Search for the cell housing the specified text and yield its (X, Y) center coordinate. 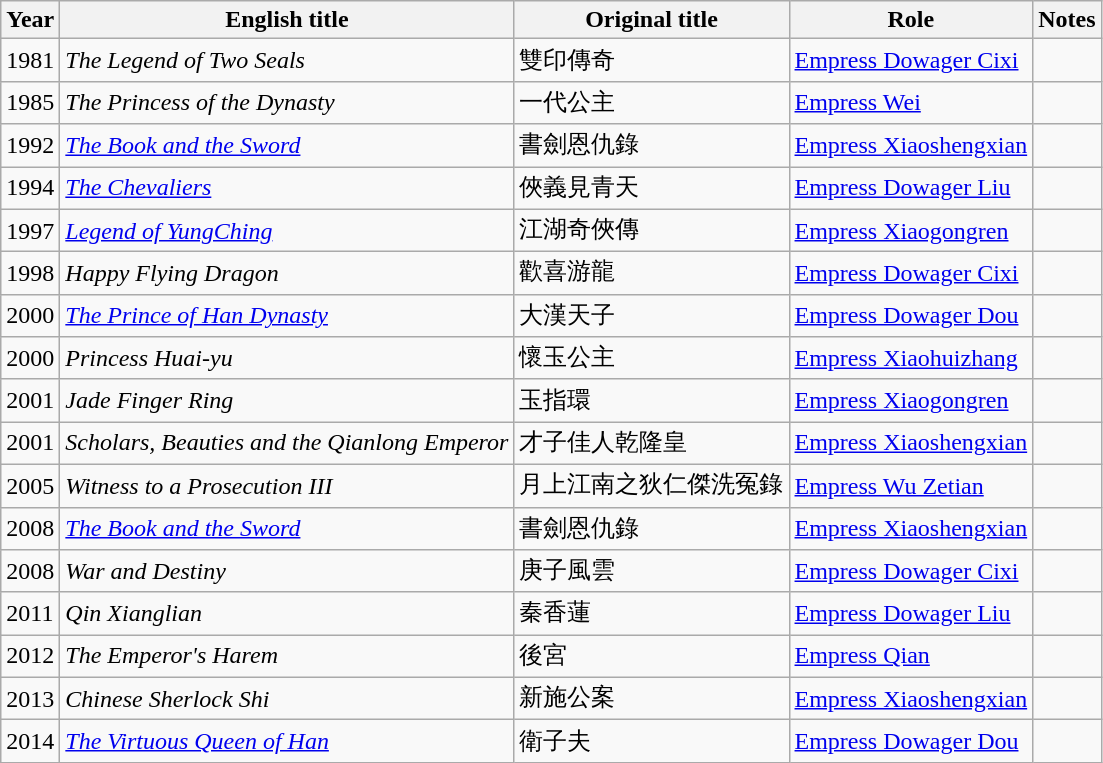
Scholars, Beauties and the Qianlong Emperor (287, 444)
新施公案 (652, 698)
1997 (30, 230)
才子佳人乾隆皇 (652, 444)
後宮 (652, 656)
The Princess of the Dynasty (287, 102)
雙印傳奇 (652, 60)
Qin Xianglian (287, 614)
Empress Qian (911, 656)
The Prince of Han Dynasty (287, 316)
Notes (1067, 20)
懷玉公主 (652, 358)
Chinese Sherlock Shi (287, 698)
Witness to a Prosecution III (287, 486)
Empress Xiaohuizhang (911, 358)
玉指環 (652, 400)
江湖奇俠傳 (652, 230)
2012 (30, 656)
2011 (30, 614)
1985 (30, 102)
2013 (30, 698)
Year (30, 20)
2005 (30, 486)
English title (287, 20)
Role (911, 20)
1992 (30, 146)
大漢天子 (652, 316)
The Legend of Two Seals (287, 60)
Empress Wu Zetian (911, 486)
War and Destiny (287, 572)
1981 (30, 60)
一代公主 (652, 102)
The Chevaliers (287, 188)
秦香蓮 (652, 614)
Legend of YungChing (287, 230)
Original title (652, 20)
1998 (30, 274)
Princess Huai-yu (287, 358)
Happy Flying Dragon (287, 274)
The Emperor's Harem (287, 656)
2014 (30, 742)
Empress Wei (911, 102)
Jade Finger Ring (287, 400)
俠義見青天 (652, 188)
歡喜游龍 (652, 274)
庚子風雲 (652, 572)
月上江南之狄仁傑洗冤錄 (652, 486)
衛子夫 (652, 742)
The Virtuous Queen of Han (287, 742)
1994 (30, 188)
